Extract the [X, Y] coordinate from the center of the cell holding the provided text.  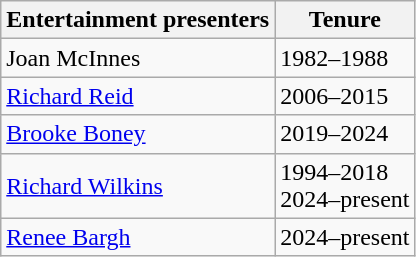
Richard Reid [138, 96]
Brooke Boney [138, 134]
Richard Wilkins [138, 186]
2019–2024 [345, 134]
Tenure [345, 20]
1994–20182024–present [345, 186]
Renee Bargh [138, 237]
Joan McInnes [138, 58]
1982–1988 [345, 58]
2006–2015 [345, 96]
Entertainment presenters [138, 20]
2024–present [345, 237]
